Extract the (X, Y) coordinate from the center of the cell holding the provided text.  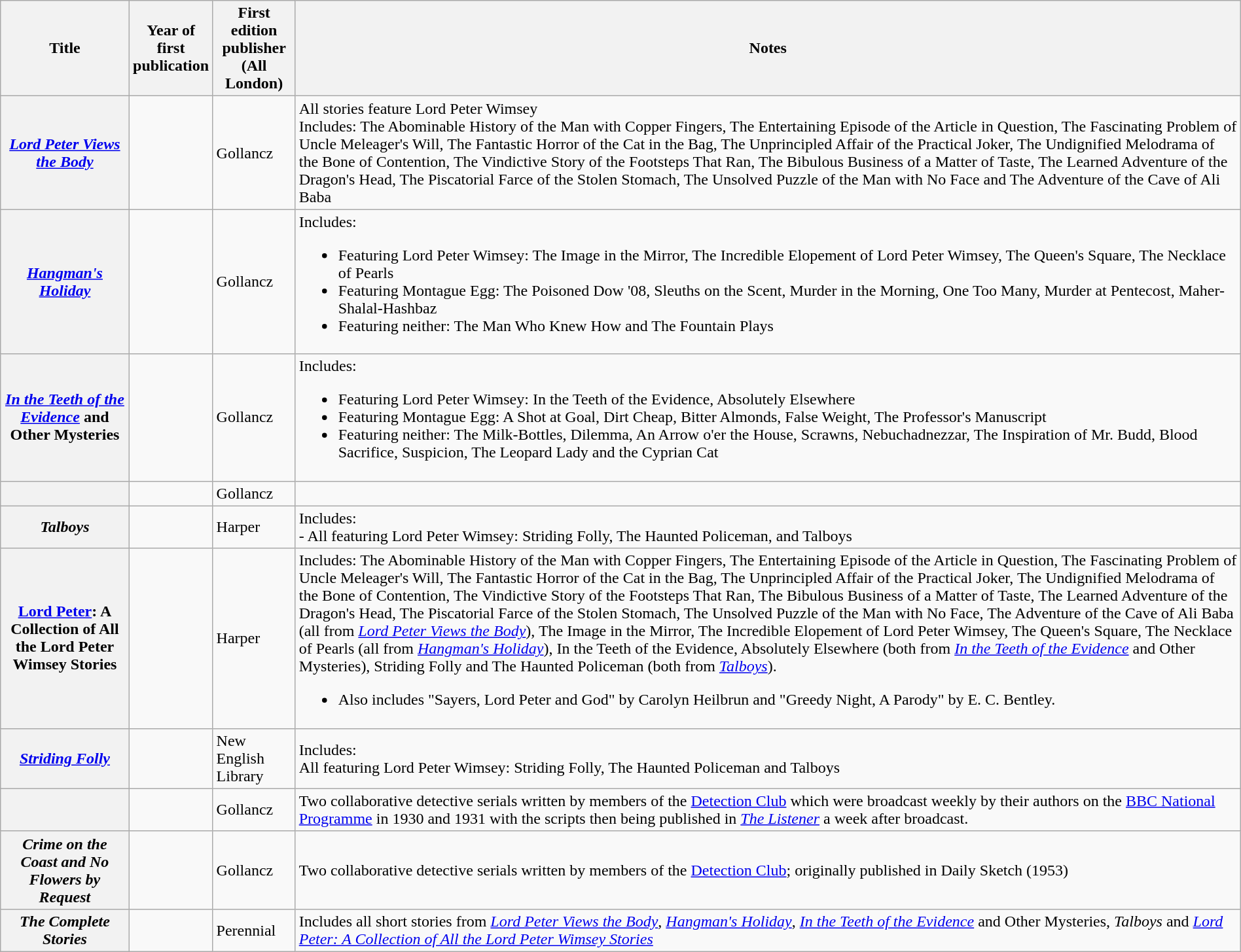
In the Teeth of the Evidence and Other Mysteries (65, 417)
Includes:All featuring Lord Peter Wimsey: Striding Folly, The Haunted Policeman and Talboys (768, 758)
The Complete Stories (65, 930)
Striding Folly (65, 758)
Includes:- All featuring Lord Peter Wimsey: Striding Folly, The Haunted Policeman, and Talboys (768, 527)
Hangman's Holiday (65, 281)
Lord Peter: A Collection of All the Lord Peter Wimsey Stories (65, 639)
New English Library (254, 758)
First edition publisher(All London) (254, 48)
Crime on the Coast and No Flowers by Request (65, 870)
Year of firstpublication (171, 48)
Perennial (254, 930)
Two collaborative detective serials written by members of the Detection Club; originally published in Daily Sketch (1953) (768, 870)
Lord Peter Views the Body (65, 153)
Talboys (65, 527)
Notes (768, 48)
Title (65, 48)
